Detect which cell encompasses the target text, then output its [x, y] center coordinate. 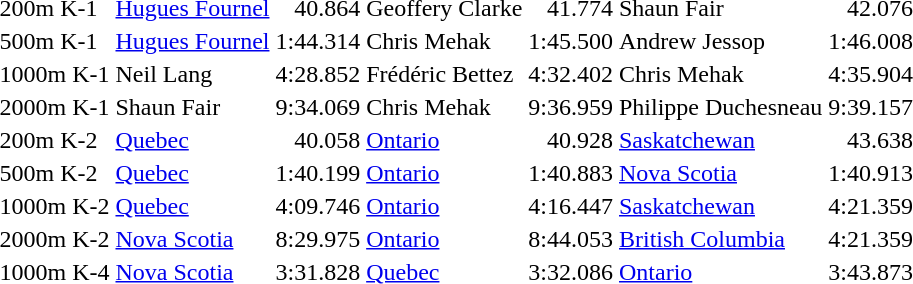
40.058 [318, 140]
Frédéric Bettez [444, 74]
1:45.500 [571, 41]
1:44.314 [318, 41]
British Columbia [721, 239]
9:34.069 [318, 107]
Philippe Duchesneau [721, 107]
Shaun Fair [192, 107]
8:29.975 [318, 239]
40.928 [571, 140]
Hugues Fournel [192, 41]
Andrew Jessop [721, 41]
1:40.883 [571, 173]
1:40.199 [318, 173]
Neil Lang [192, 74]
9:36.959 [571, 107]
4:28.852 [318, 74]
4:16.447 [571, 206]
4:32.402 [571, 74]
4:09.746 [318, 206]
8:44.053 [571, 239]
